Detect which cell encompasses the target text, then output its (x, y) center coordinate. 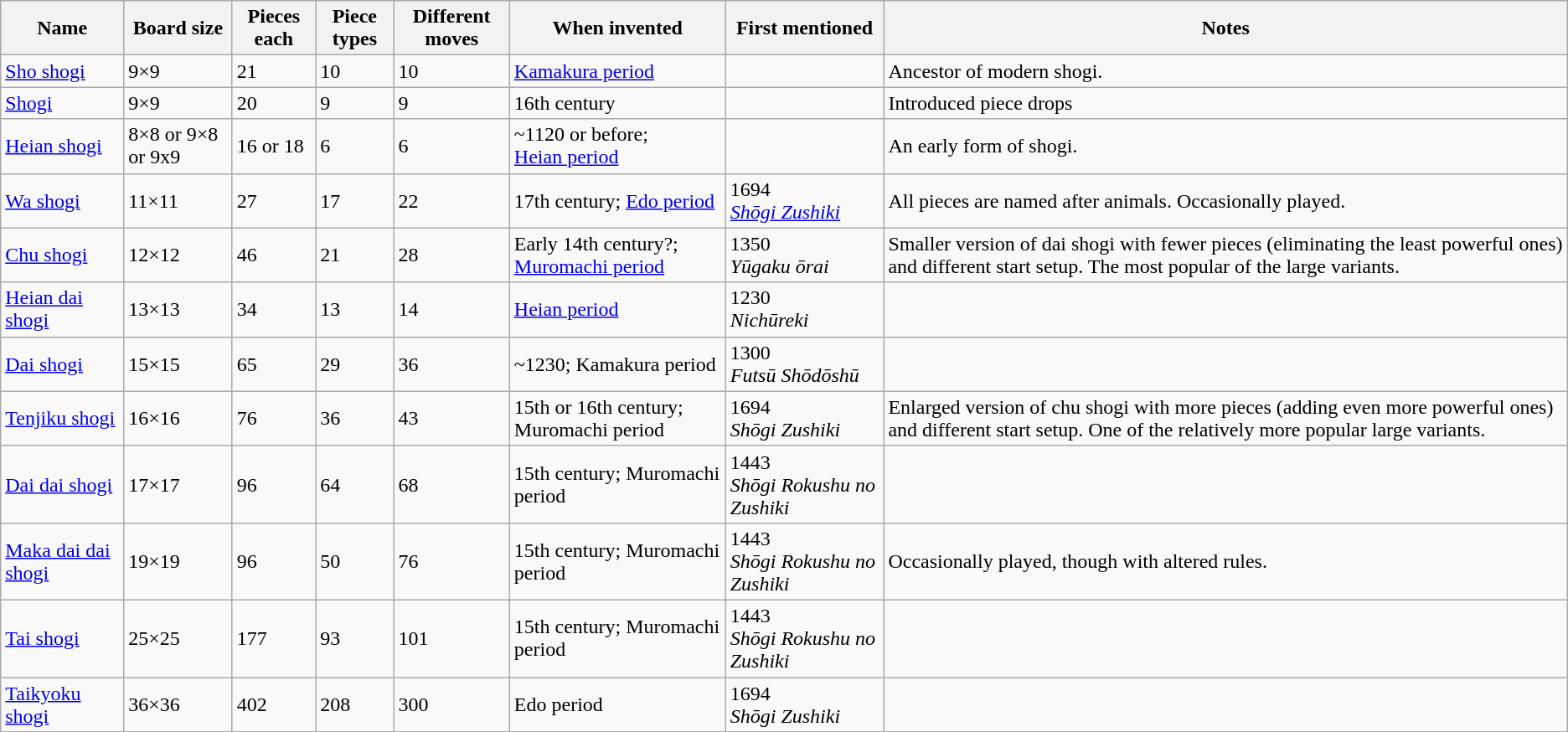
Notes (1225, 28)
208 (355, 704)
Sho shogi (62, 71)
25×25 (178, 638)
402 (273, 704)
16 or 18 (273, 146)
Ancestor of modern shogi. (1225, 71)
19×19 (178, 561)
~1120 or before;Heian period (617, 146)
Heian shogi (62, 146)
First mentioned (804, 28)
Different moves (451, 28)
65 (273, 363)
An early form of shogi. (1225, 146)
13×13 (178, 310)
Heian dai shogi (62, 310)
Name (62, 28)
22 (451, 201)
16th century (617, 103)
15th or 16th century; Muromachi period (617, 419)
Shogi (62, 103)
Dai dai shogi (62, 484)
Tai shogi (62, 638)
300 (451, 704)
Piece types (355, 28)
50 (355, 561)
Occasionally played, though with altered rules. (1225, 561)
43 (451, 419)
28 (451, 255)
Taikyoku shogi (62, 704)
Heian period (617, 310)
Chu shogi (62, 255)
12×12 (178, 255)
17 (355, 201)
Dai shogi (62, 363)
46 (273, 255)
Kamakura period (617, 71)
1350Yūgaku ōrai (804, 255)
Wa shogi (62, 201)
Early 14th century?; Muromachi period (617, 255)
~1230; Kamakura period (617, 363)
11×11 (178, 201)
17th century; Edo period (617, 201)
When invented (617, 28)
16×16 (178, 419)
Pieces each (273, 28)
8×8 or 9×8 or 9x9 (178, 146)
27 (273, 201)
13 (355, 310)
34 (273, 310)
29 (355, 363)
15×15 (178, 363)
17×17 (178, 484)
14 (451, 310)
93 (355, 638)
Tenjiku shogi (62, 419)
Introduced piece drops (1225, 103)
64 (355, 484)
20 (273, 103)
68 (451, 484)
Board size (178, 28)
101 (451, 638)
1300Futsū Shōdōshū (804, 363)
177 (273, 638)
Maka dai dai shogi (62, 561)
Edo period (617, 704)
36×36 (178, 704)
1230Nichūreki (804, 310)
All pieces are named after animals. Occasionally played. (1225, 201)
